Scan for the cell matching the given text and deliver its [x, y] coordinate at center. 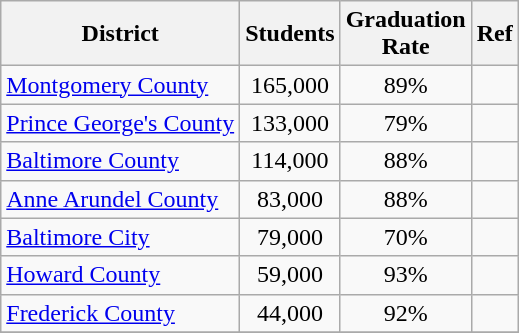
92% [406, 313]
Howard County [120, 275]
44,000 [290, 313]
Baltimore City [120, 237]
79% [406, 123]
Graduation Rate [406, 34]
Ref [494, 34]
Frederick County [120, 313]
93% [406, 275]
Prince George's County [120, 123]
133,000 [290, 123]
Montgomery County [120, 85]
59,000 [290, 275]
District [120, 34]
Anne Arundel County [120, 199]
165,000 [290, 85]
89% [406, 85]
114,000 [290, 161]
83,000 [290, 199]
Baltimore County [120, 161]
70% [406, 237]
Students [290, 34]
79,000 [290, 237]
